Identify which cell holds the provided text, then report its [X, Y] central coordinate. 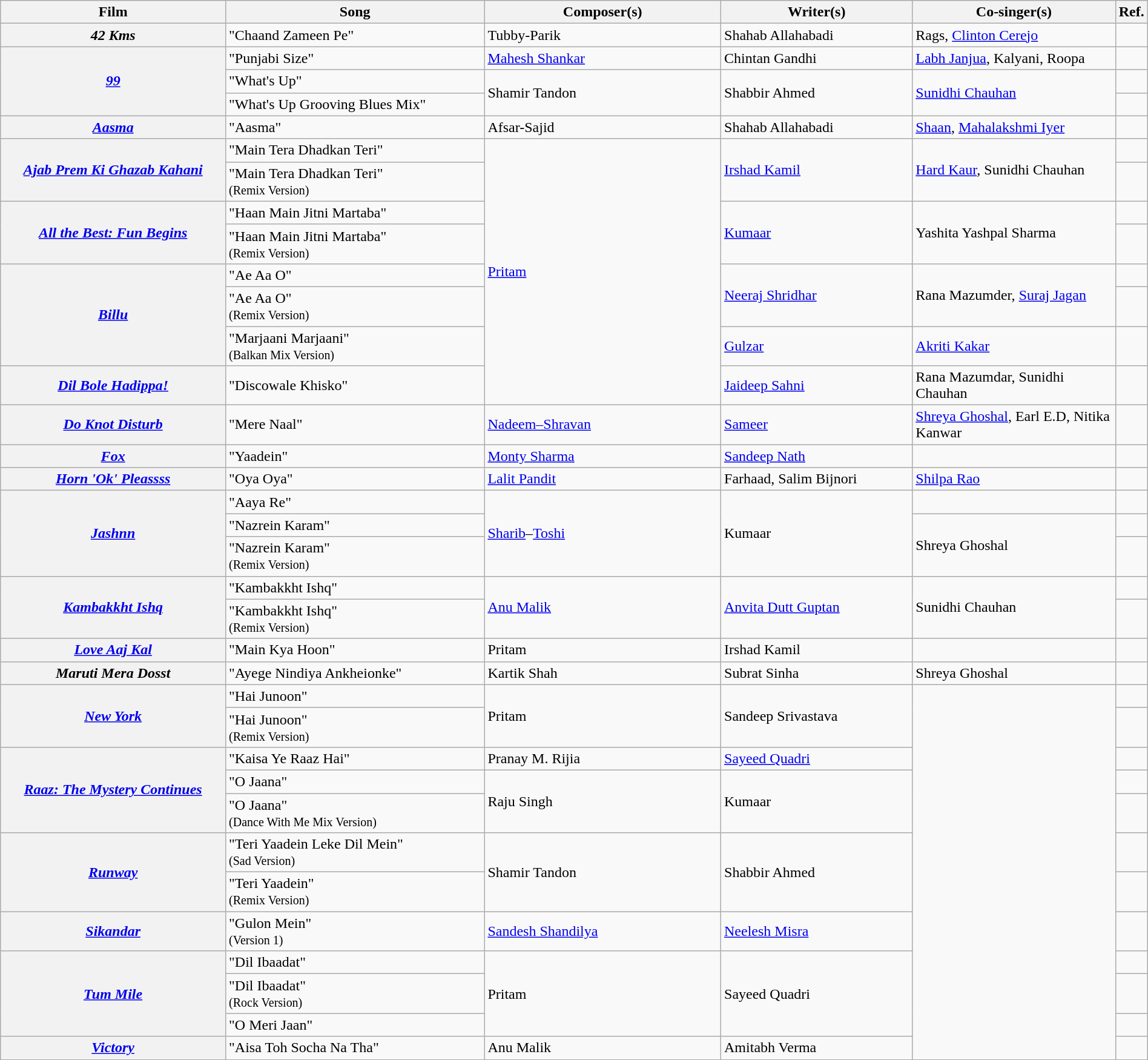
"Aasma" [355, 127]
Monty Sharma [603, 456]
"Haan Main Jitni Martaba"(Remix Version) [355, 243]
Composer(s) [603, 12]
Hard Kaur, Sunidhi Chauhan [1014, 170]
"What's Up" [355, 81]
"Punjabi Size" [355, 58]
"O Jaana" [355, 781]
Afsar-Sajid [603, 127]
Maruti Mera Dosst [113, 673]
Dil Bole Hadippa! [113, 385]
Tubby-Parik [603, 35]
"Ae Aa O" [355, 275]
"Marjaani Marjaani"(Balkan Mix Version) [355, 345]
Victory [113, 1048]
Rags, Clinton Cerejo [1014, 35]
"Main Tera Dhadkan Teri"(Remix Version) [355, 182]
"Yaadein" [355, 456]
"Aaya Re" [355, 502]
"Kambakkht Ishq"(Remix Version) [355, 619]
Jashnn [113, 533]
Fox [113, 456]
Shreya Ghoshal, Earl E.D, Nitika Kanwar [1014, 425]
Yashita Yashpal Sharma [1014, 233]
Song [355, 12]
"Oya Oya" [355, 479]
Runway [113, 872]
Sandesh Shandilya [603, 932]
Rana Mazumdar, Sunidhi Chauhan [1014, 385]
"O Jaana"(Dance With Me Mix Version) [355, 813]
"Nazrein Karam"(Remix Version) [355, 556]
"Main Tera Dhadkan Teri" [355, 150]
42 Kms [113, 35]
Farhaad, Salim Bijnori [817, 479]
"Kaisa Ye Raaz Hai" [355, 758]
"Teri Yaadein"(Remix Version) [355, 892]
Love Aaj Kal [113, 650]
Subrat Sinha [817, 673]
99 [113, 81]
Pranay M. Rijia [603, 758]
"Hai Junoon"(Remix Version) [355, 727]
Rana Mazumder, Suraj Jagan [1014, 294]
Sameer [817, 425]
Film [113, 12]
"Ae Aa O"(Remix Version) [355, 306]
Kambakkht Ishq [113, 607]
Nadeem–Shravan [603, 425]
Neelesh Misra [817, 932]
"O Meri Jaan" [355, 1025]
Co-singer(s) [1014, 12]
Shilpa Rao [1014, 479]
Tum Mile [113, 993]
Shaan, Mahalakshmi Iyer [1014, 127]
Akriti Kakar [1014, 345]
Sikandar [113, 932]
"Chaand Zameen Pe" [355, 35]
"Dil Ibaadat" [355, 962]
"Ayege Nindiya Ankheionke" [355, 673]
Labh Janjua, Kalyani, Roopa [1014, 58]
"Aisa Toh Socha Na Tha" [355, 1048]
"Discowale Khisko" [355, 385]
Horn 'Ok' Pleassss [113, 479]
Neeraj Shridhar [817, 294]
"Kambakkht Ishq" [355, 588]
"Teri Yaadein Leke Dil Mein"(Sad Version) [355, 853]
"What's Up Grooving Blues Mix" [355, 104]
Ajab Prem Ki Ghazab Kahani [113, 170]
Anvita Dutt Guptan [817, 607]
"Main Kya Hoon" [355, 650]
Lalit Pandit [603, 479]
"Dil Ibaadat"(Rock Version) [355, 993]
Sharib–Toshi [603, 533]
"Nazrein Karam" [355, 525]
"Mere Naal" [355, 425]
"Gulon Mein"(Version 1) [355, 932]
Aasma [113, 127]
Ref. [1131, 12]
Kartik Shah [603, 673]
Raju Singh [603, 801]
Billu [113, 314]
Do Knot Disturb [113, 425]
Sandeep Nath [817, 456]
Amitabh Verma [817, 1048]
Writer(s) [817, 12]
Jaideep Sahni [817, 385]
Gulzar [817, 345]
Chintan Gandhi [817, 58]
All the Best: Fun Begins [113, 233]
New York [113, 716]
"Hai Junoon" [355, 696]
Sandeep Srivastava [817, 716]
"Haan Main Jitni Martaba" [355, 213]
Mahesh Shankar [603, 58]
Raaz: The Mystery Continues [113, 790]
